Return (x, y) of the center of cell containing provided text 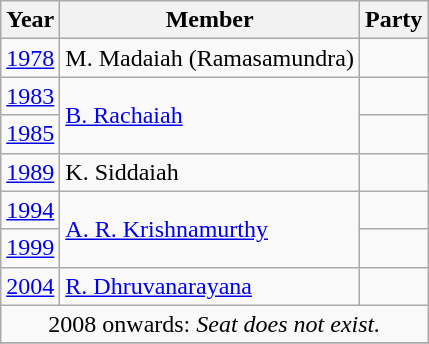
Member (210, 20)
2008 onwards: Seat does not exist. (214, 324)
1978 (30, 58)
A. R. Krishnamurthy (210, 229)
1983 (30, 96)
Year (30, 20)
R. Dhruvanarayana (210, 286)
B. Rachaiah (210, 115)
1985 (30, 134)
1999 (30, 248)
K. Siddaiah (210, 172)
M. Madaiah (Ramasamundra) (210, 58)
2004 (30, 286)
Party (393, 20)
1994 (30, 210)
1989 (30, 172)
